From the cell containing the given text, extract its center point as (x, y) coordinate. 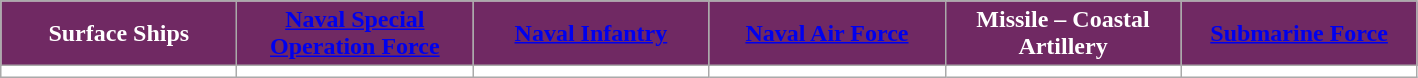
Naval Special Operation Force (355, 34)
Surface Ships (119, 34)
Submarine Force (1299, 34)
Naval Infantry (591, 34)
Missile – Coastal Artillery (1063, 34)
Naval Air Force (827, 34)
